Provide the [x, y] coordinate of the cell's center where the given text is located.  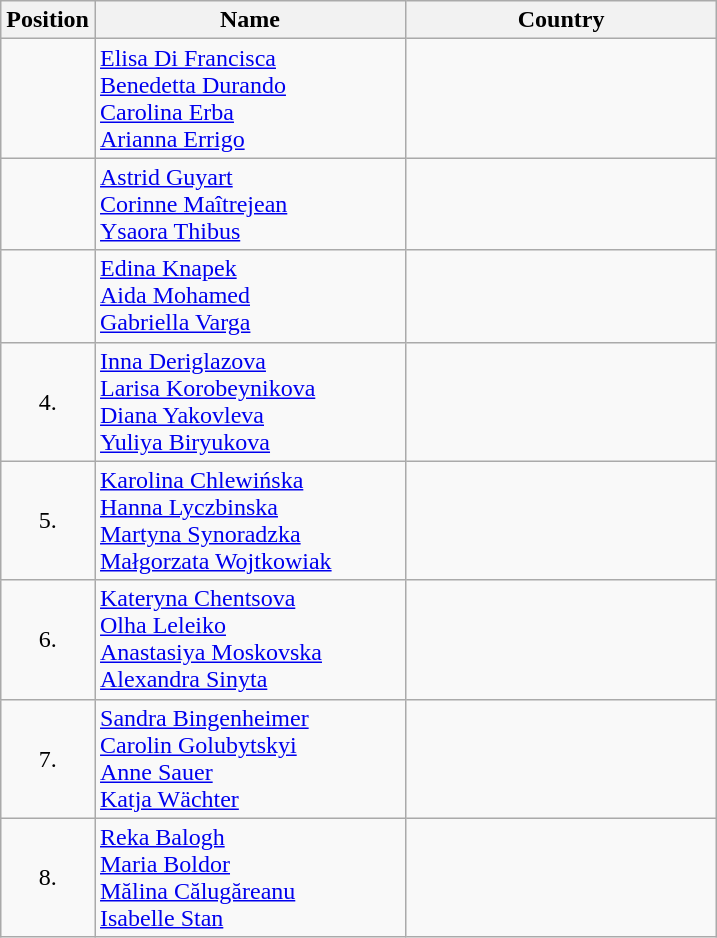
Astrid GuyartCorinne MaîtrejeanYsaora Thibus [250, 204]
Position [48, 20]
Kateryna ChentsovaOlha LeleikoAnastasiya MoskovskaAlexandra Sinyta [250, 640]
Karolina ChlewińskaHanna LyczbinskaMartyna SynoradzkaMałgorzata Wojtkowiak [250, 520]
Sandra BingenheimerCarolin GolubytskyiAnne SauerKatja Wächter [250, 758]
4. [48, 402]
7. [48, 758]
8. [48, 878]
Name [250, 20]
Edina KnapekAida MohamedGabriella Varga [250, 296]
Inna DeriglazovaLarisa KorobeynikovaDiana YakovlevaYuliya Biryukova [250, 402]
Elisa Di FranciscaBenedetta DurandoCarolina ErbaArianna Errigo [250, 98]
6. [48, 640]
Country [562, 20]
5. [48, 520]
Reka BaloghMaria BoldorMălina CălugăreanuIsabelle Stan [250, 878]
